Pinpoint the cell where the given text exists, returning its [X, Y] midpoint coordinate. 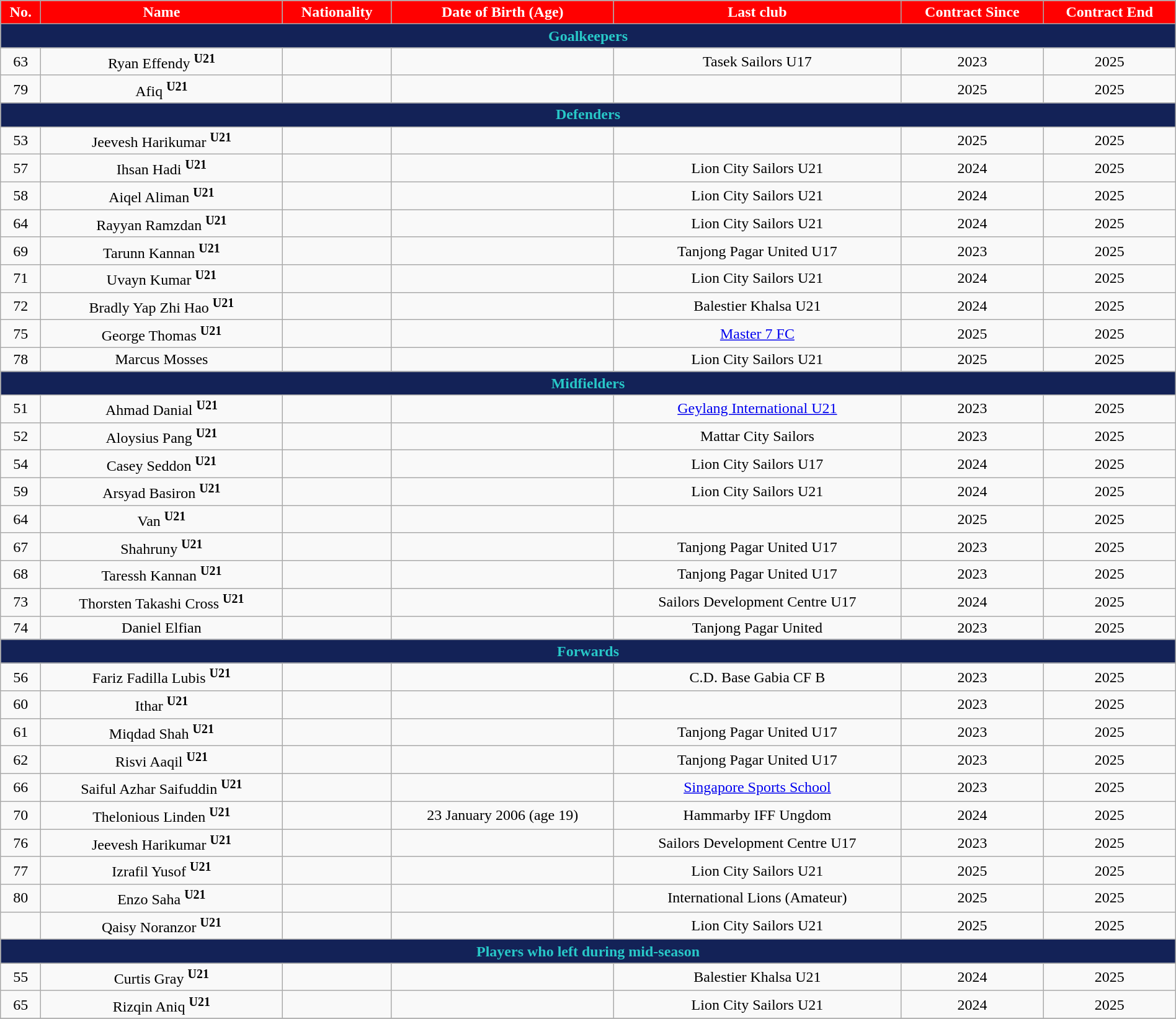
Risvi Aaqil U21 [161, 760]
Bradly Yap Zhi Hao U21 [161, 306]
No. [21, 12]
72 [21, 306]
57 [21, 169]
80 [21, 898]
Date of Birth (Age) [502, 12]
Hammarby IFF Ungdom [757, 815]
53 [21, 140]
Tasek Sailors U17 [757, 62]
Defenders [588, 115]
Tanjong Pagar United [757, 628]
60 [21, 705]
Aiqel Aliman U21 [161, 196]
66 [21, 788]
78 [21, 359]
71 [21, 279]
Saiful Azhar Saifuddin U21 [161, 788]
International Lions (Amateur) [757, 898]
Afiq U21 [161, 89]
Mattar City Sailors [757, 437]
Arsyad Basiron U21 [161, 491]
76 [21, 842]
63 [21, 62]
Thorsten Takashi Cross U21 [161, 602]
Contract End [1109, 12]
70 [21, 815]
61 [21, 732]
54 [21, 464]
George Thomas U21 [161, 334]
Thelonious Linden U21 [161, 815]
77 [21, 871]
51 [21, 409]
Players who left during mid-season [588, 951]
62 [21, 760]
Miqdad Shah U21 [161, 732]
Forwards [588, 651]
Casey Seddon U21 [161, 464]
23 January 2006 (age 19) [502, 815]
Lion City Sailors U17 [757, 464]
52 [21, 437]
65 [21, 1005]
75 [21, 334]
Curtis Gray U21 [161, 977]
69 [21, 251]
Nationality [337, 12]
Qaisy Noranzor U21 [161, 925]
Taressh Kannan U21 [161, 574]
Aloysius Pang U21 [161, 437]
Shahruny U21 [161, 547]
58 [21, 196]
Marcus Mosses [161, 359]
Midfielders [588, 383]
68 [21, 574]
Ihsan Hadi U21 [161, 169]
Name [161, 12]
Ryan Effendy U21 [161, 62]
Master 7 FC [757, 334]
Ithar U21 [161, 705]
73 [21, 602]
Goalkeepers [588, 36]
Daniel Elfian [161, 628]
56 [21, 677]
Rizqin Aniq U21 [161, 1005]
Singapore Sports School [757, 788]
Uvayn Kumar U21 [161, 279]
74 [21, 628]
Fariz Fadilla Lubis U21 [161, 677]
59 [21, 491]
Contract Since [973, 12]
Rayyan Ramzdan U21 [161, 223]
Izrafil Yusof U21 [161, 871]
55 [21, 977]
Van U21 [161, 520]
Geylang International U21 [757, 409]
C.D. Base Gabia CF B [757, 677]
Tarunn Kannan U21 [161, 251]
Last club [757, 12]
Enzo Saha U21 [161, 898]
67 [21, 547]
Ahmad Danial U21 [161, 409]
79 [21, 89]
